Return [x, y] of the center of cell containing provided text 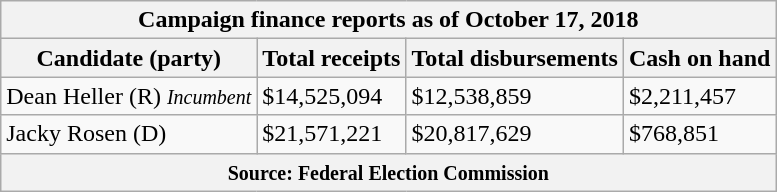
$14,525,094 [332, 96]
$20,817,629 [515, 134]
Candidate (party) [129, 58]
Campaign finance reports as of October 17, 2018 [388, 20]
Source: Federal Election Commission [388, 172]
Total receipts [332, 58]
$21,571,221 [332, 134]
$768,851 [699, 134]
Total disbursements [515, 58]
$2,211,457 [699, 96]
Cash on hand [699, 58]
Dean Heller (R) Incumbent [129, 96]
Jacky Rosen (D) [129, 134]
$12,538,859 [515, 96]
